Return (x, y) of the center of cell containing provided text 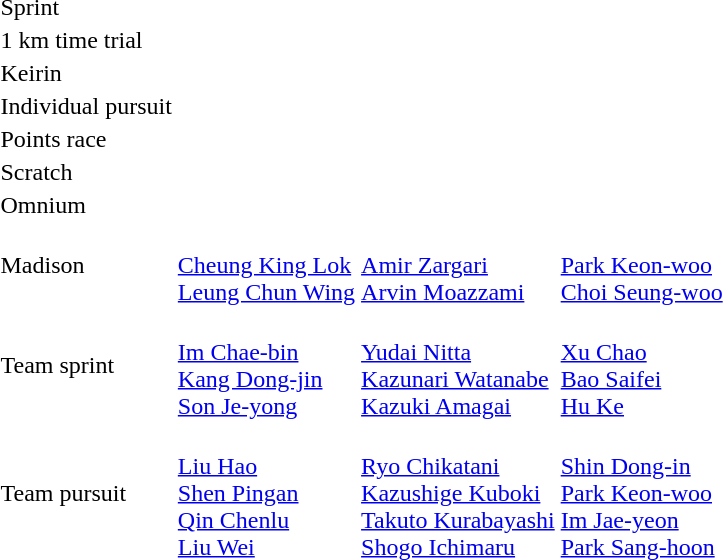
Yudai NittaKazunari WatanabeKazuki Amagai (458, 366)
Cheung King LokLeung Chun Wing (266, 265)
Im Chae-binKang Dong-jinSon Je-yong (266, 366)
Amir ZargariArvin Moazzami (458, 265)
